Detect which cell encompasses the target text, then output its (x, y) center coordinate. 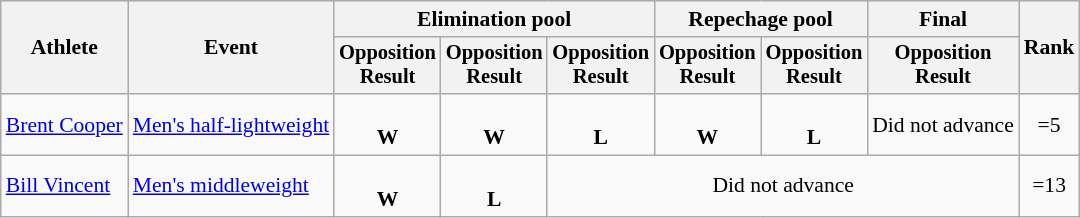
Repechage pool (760, 19)
Bill Vincent (64, 186)
Men's middleweight (231, 186)
Men's half-lightweight (231, 124)
=5 (1050, 124)
Rank (1050, 48)
=13 (1050, 186)
Event (231, 48)
Athlete (64, 48)
Elimination pool (494, 19)
Brent Cooper (64, 124)
Final (943, 19)
